From the cell containing the given text, extract its center point as (x, y) coordinate. 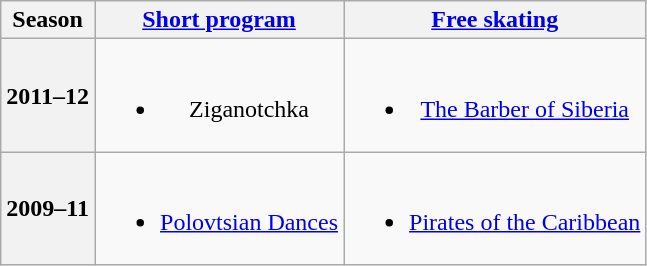
2011–12 (48, 96)
Ziganotchka (218, 96)
Short program (218, 20)
Free skating (495, 20)
The Barber of Siberia (495, 96)
Season (48, 20)
Polovtsian Dances (218, 208)
2009–11 (48, 208)
Pirates of the Caribbean (495, 208)
